Extract the (x, y) coordinate from the center of the cell holding the provided text.  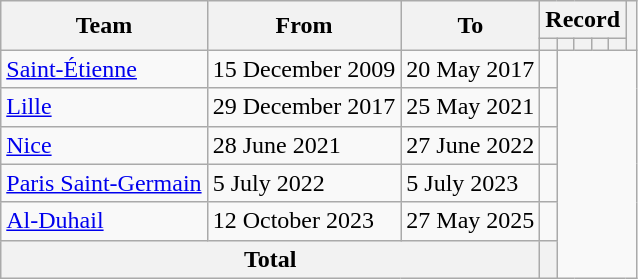
Al-Duhail (104, 221)
12 October 2023 (304, 221)
28 June 2021 (304, 145)
Team (104, 26)
Nice (104, 145)
25 May 2021 (470, 107)
15 December 2009 (304, 69)
27 May 2025 (470, 221)
5 July 2023 (470, 183)
20 May 2017 (470, 69)
To (470, 26)
Saint-Étienne (104, 69)
27 June 2022 (470, 145)
29 December 2017 (304, 107)
From (304, 26)
Lille (104, 107)
5 July 2022 (304, 183)
Total (270, 259)
Paris Saint-Germain (104, 183)
Record (583, 20)
